Return the [X, Y] coordinate for the center point of the cell that contains the specified text.  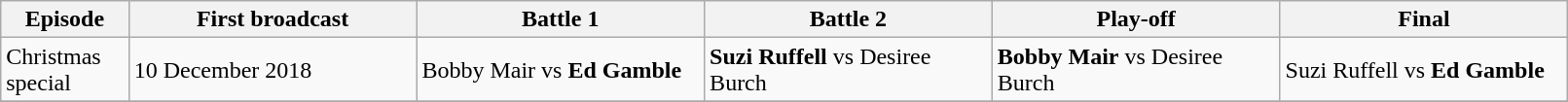
Bobby Mair vs Desiree Burch [1136, 70]
Battle 2 [849, 19]
Final [1424, 19]
Suzi Ruffell vs Ed Gamble [1424, 70]
Christmas special [64, 70]
First broadcast [273, 19]
Episode [64, 19]
Battle 1 [561, 19]
Bobby Mair vs Ed Gamble [561, 70]
Play-off [1136, 19]
10 December 2018 [273, 70]
Suzi Ruffell vs Desiree Burch [849, 70]
